Capture the cell that displays the provided text and extract its (X, Y) central coordinate. 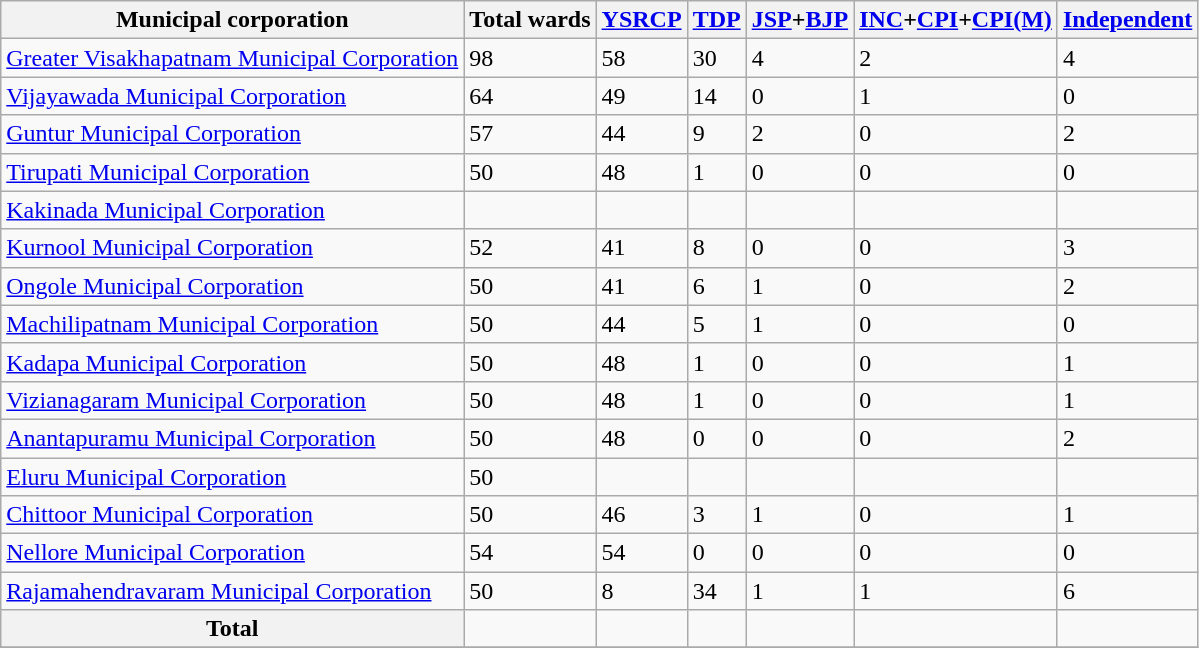
Nellore Municipal Corporation (232, 553)
Machilipatnam Municipal Corporation (232, 324)
49 (642, 96)
34 (716, 591)
30 (716, 58)
5 (716, 324)
52 (530, 248)
Independent (1127, 20)
Kurnool Municipal Corporation (232, 248)
57 (530, 134)
Ongole Municipal Corporation (232, 286)
Kadapa Municipal Corporation (232, 362)
Guntur Municipal Corporation (232, 134)
Total wards (530, 20)
46 (642, 515)
Municipal corporation (232, 20)
9 (716, 134)
Tirupati Municipal Corporation (232, 172)
Vizianagaram Municipal Corporation (232, 400)
YSRCP (642, 20)
14 (716, 96)
Rajamahendravaram Municipal Corporation (232, 591)
Eluru Municipal Corporation (232, 477)
58 (642, 58)
Vijayawada Municipal Corporation (232, 96)
INC+CPI+CPI(M) (956, 20)
Greater Visakhapatnam Municipal Corporation (232, 58)
Total (232, 629)
98 (530, 58)
JSP+BJP (800, 20)
TDP (716, 20)
Chittoor Municipal Corporation (232, 515)
Kakinada Municipal Corporation (232, 210)
Anantapuramu Municipal Corporation (232, 438)
64 (530, 96)
